From the cell containing the given text, extract its center point as [X, Y] coordinate. 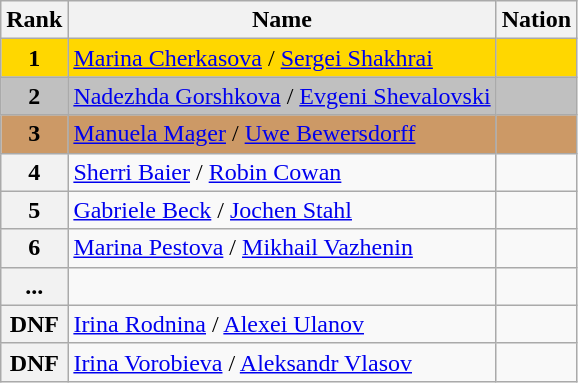
Nadezhda Gorshkova / Evgeni Shevalovski [282, 96]
Manuela Mager / Uwe Bewersdorff [282, 134]
... [34, 286]
4 [34, 172]
Irina Rodnina / Alexei Ulanov [282, 324]
Sherri Baier / Robin Cowan [282, 172]
Name [282, 20]
Gabriele Beck / Jochen Stahl [282, 210]
Marina Pestova / Mikhail Vazhenin [282, 248]
Irina Vorobieva / Aleksandr Vlasov [282, 362]
2 [34, 96]
6 [34, 248]
5 [34, 210]
Marina Cherkasova / Sergei Shakhrai [282, 58]
Rank [34, 20]
Nation [536, 20]
3 [34, 134]
1 [34, 58]
